Scan for the cell matching the given text and deliver its [x, y] coordinate at center. 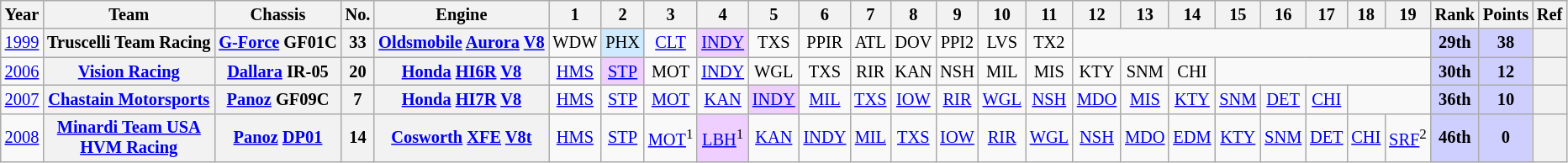
8 [913, 14]
13 [1145, 14]
Panoz GF09C [277, 99]
ATL [870, 43]
PPIR [826, 43]
LBH1 [723, 138]
15 [1238, 14]
CLT [671, 43]
Points [1506, 14]
Dallara IR-05 [277, 71]
Vision Racing [129, 71]
2 [622, 14]
Rank [1454, 14]
11 [1049, 14]
3 [671, 14]
No. [358, 14]
DOV [913, 43]
Honda HI6R V8 [461, 71]
Chastain Motorsports [129, 99]
PPI2 [957, 43]
SRF2 [1407, 138]
Oldsmobile Aurora V8 [461, 43]
TX2 [1049, 43]
Engine [461, 14]
Panoz DP01 [277, 138]
Cosworth XFE V8t [461, 138]
38 [1506, 43]
G-Force GF01C [277, 43]
36th [1454, 99]
WDW [575, 43]
MOT1 [671, 138]
20 [358, 71]
33 [358, 43]
Honda HI7R V8 [461, 99]
2006 [22, 71]
1 [575, 14]
18 [1365, 14]
46th [1454, 138]
16 [1283, 14]
6 [826, 14]
17 [1327, 14]
Minardi Team USAHVM Racing [129, 138]
Truscelli Team Racing [129, 43]
30th [1454, 71]
LVS [1002, 43]
2007 [22, 99]
19 [1407, 14]
Year [22, 14]
29th [1454, 43]
Chassis [277, 14]
4 [723, 14]
0 [1506, 138]
1999 [22, 43]
Ref [1550, 14]
5 [773, 14]
Team [129, 14]
PHX [622, 43]
EDM [1192, 138]
2008 [22, 138]
9 [957, 14]
